Identify which cell holds the provided text, then report its [X, Y] central coordinate. 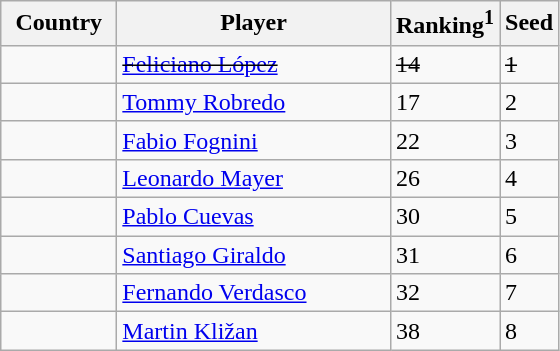
1 [530, 64]
Pablo Cuevas [254, 217]
32 [444, 293]
22 [444, 140]
4 [530, 178]
Tommy Robredo [254, 102]
Player [254, 24]
30 [444, 217]
38 [444, 331]
8 [530, 331]
7 [530, 293]
Martin Kližan [254, 331]
Seed [530, 24]
2 [530, 102]
6 [530, 255]
3 [530, 140]
31 [444, 255]
26 [444, 178]
14 [444, 64]
Feliciano López [254, 64]
Leonardo Mayer [254, 178]
Fabio Fognini [254, 140]
Fernando Verdasco [254, 293]
Country [59, 24]
5 [530, 217]
17 [444, 102]
Ranking1 [444, 24]
Santiago Giraldo [254, 255]
